Determine the (X, Y) coordinate at the center of the cell enclosing the given text.  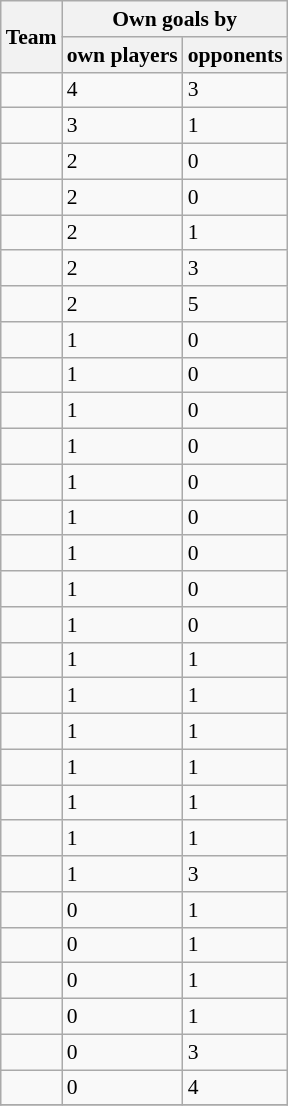
5 (236, 304)
own players (122, 55)
opponents (236, 55)
Own goals by (175, 19)
Team (32, 36)
